Detect which cell encompasses the target text, then output its (X, Y) center coordinate. 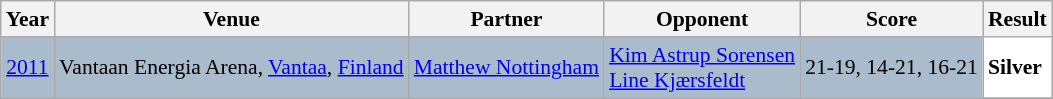
Matthew Nottingham (506, 68)
2011 (28, 68)
Result (1018, 19)
Year (28, 19)
Score (892, 19)
21-19, 14-21, 16-21 (892, 68)
Opponent (702, 19)
Partner (506, 19)
Kim Astrup Sorensen Line Kjærsfeldt (702, 68)
Venue (232, 19)
Silver (1018, 68)
Vantaan Energia Arena, Vantaa, Finland (232, 68)
